Locate the cell with the specified text and output its (X, Y) center coordinate. 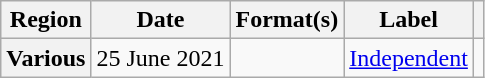
Various (46, 58)
Date (160, 20)
Label (409, 20)
25 June 2021 (160, 58)
Region (46, 20)
Independent (409, 58)
Format(s) (287, 20)
